Output the (X, Y) coordinate of the center of the cell containing the given text.  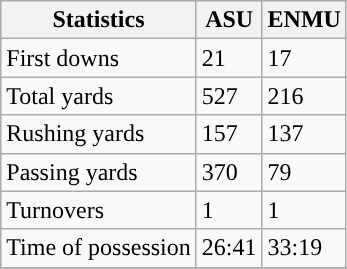
370 (229, 172)
157 (229, 134)
26:41 (229, 248)
Total yards (99, 96)
Time of possession (99, 248)
17 (304, 58)
216 (304, 96)
137 (304, 134)
ENMU (304, 20)
First downs (99, 58)
ASU (229, 20)
527 (229, 96)
Turnovers (99, 210)
Statistics (99, 20)
Rushing yards (99, 134)
79 (304, 172)
21 (229, 58)
33:19 (304, 248)
Passing yards (99, 172)
